Capture the cell that displays the provided text and extract its (x, y) central coordinate. 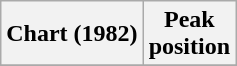
Chart (1982) (72, 34)
Peakposition (189, 34)
